Locate the cell with the specified text and output its [x, y] center coordinate. 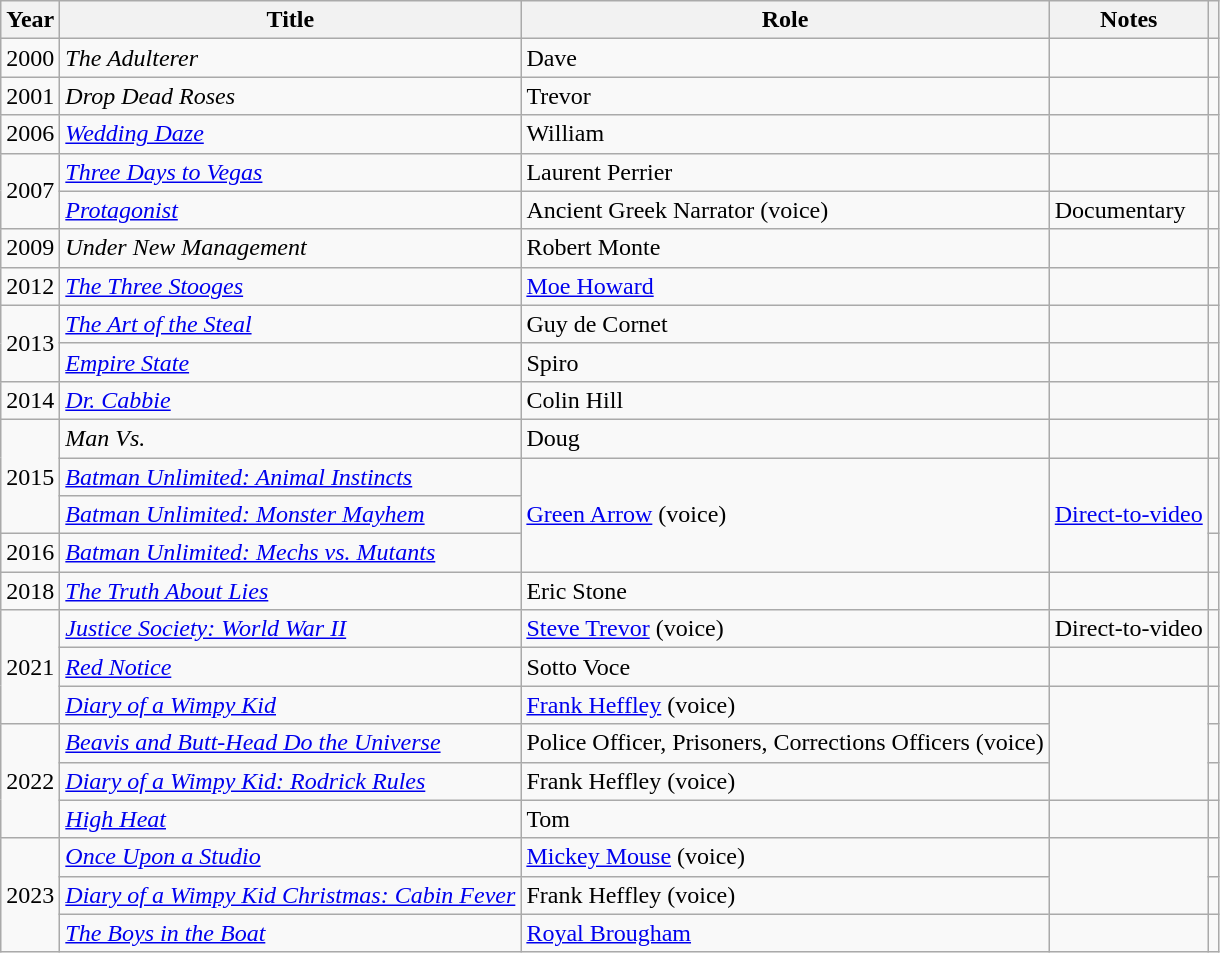
Man Vs. [290, 438]
Laurent Perrier [785, 172]
Year [30, 20]
2013 [30, 343]
Diary of a Wimpy Kid: Rodrick Rules [290, 781]
Under New Management [290, 248]
Eric Stone [785, 591]
2015 [30, 476]
Royal Brougham [785, 933]
2001 [30, 96]
Documentary [1128, 210]
The Three Stooges [290, 286]
Spiro [785, 362]
2023 [30, 895]
Diary of a Wimpy Kid Christmas: Cabin Fever [290, 895]
Beavis and Butt-Head Do the Universe [290, 743]
The Boys in the Boat [290, 933]
Wedding Daze [290, 134]
2012 [30, 286]
Three Days to Vegas [290, 172]
Colin Hill [785, 400]
Title [290, 20]
Tom [785, 819]
2007 [30, 191]
Sotto Voce [785, 667]
Dave [785, 58]
Diary of a Wimpy Kid [290, 705]
Batman Unlimited: Monster Mayhem [290, 515]
Red Notice [290, 667]
Police Officer, Prisoners, Corrections Officers (voice) [785, 743]
Mickey Mouse (voice) [785, 857]
Ancient Greek Narrator (voice) [785, 210]
Doug [785, 438]
Role [785, 20]
Notes [1128, 20]
Robert Monte [785, 248]
William [785, 134]
Steve Trevor (voice) [785, 629]
Drop Dead Roses [290, 96]
2016 [30, 553]
Trevor [785, 96]
Protagonist [290, 210]
The Truth About Lies [290, 591]
2014 [30, 400]
Once Upon a Studio [290, 857]
2018 [30, 591]
2006 [30, 134]
Moe Howard [785, 286]
Dr. Cabbie [290, 400]
Guy de Cornet [785, 324]
2022 [30, 781]
Batman Unlimited: Animal Instincts [290, 477]
Justice Society: World War II [290, 629]
Green Arrow (voice) [785, 515]
2021 [30, 667]
High Heat [290, 819]
2009 [30, 248]
The Adulterer [290, 58]
The Art of the Steal [290, 324]
Empire State [290, 362]
Batman Unlimited: Mechs vs. Mutants [290, 553]
2000 [30, 58]
